For the text-containing cell, return its midpoint in (x, y) coordinate format. 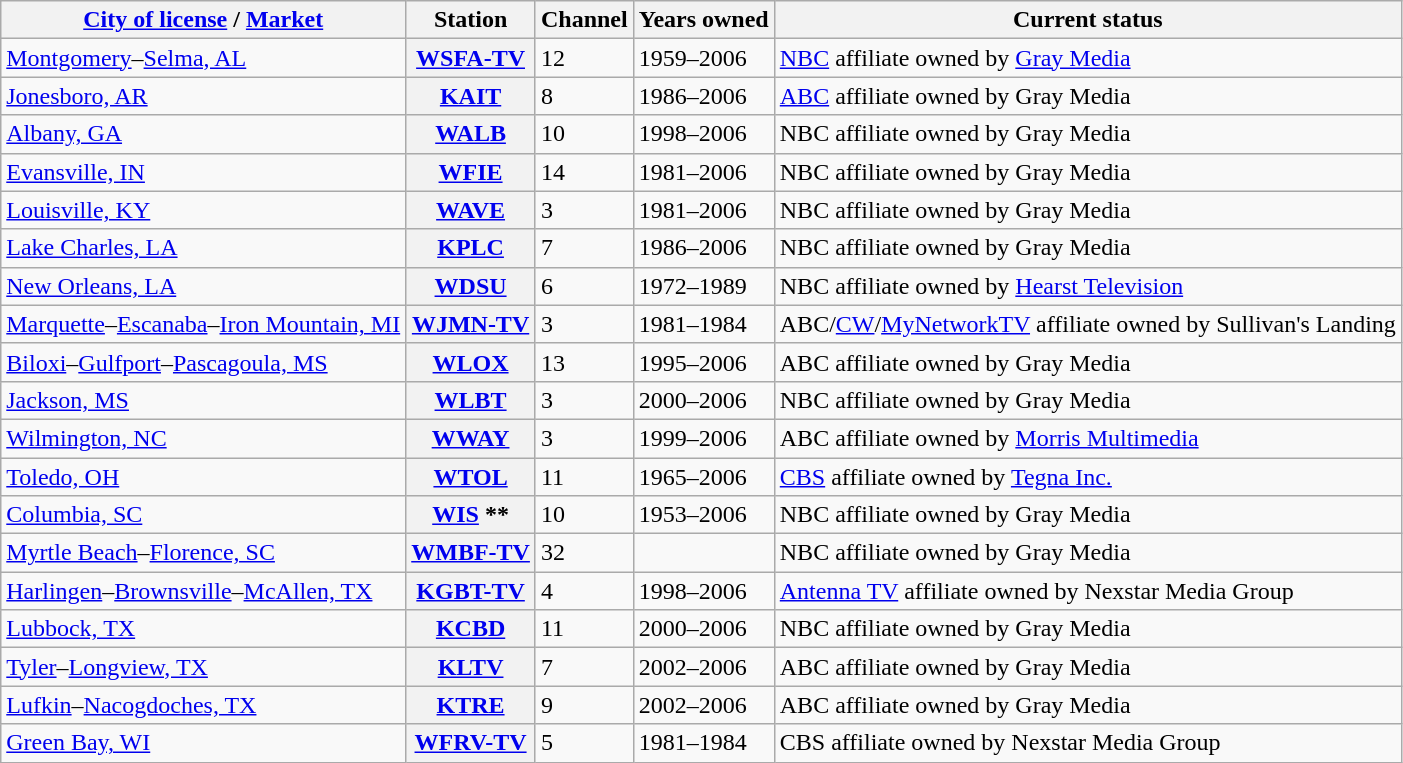
NBC affiliate owned by Hearst Television (1088, 286)
Albany, GA (204, 134)
Harlingen–Brownsville–McAllen, TX (204, 591)
32 (584, 553)
Wilmington, NC (204, 438)
1965–2006 (704, 477)
WFIE (471, 172)
Myrtle Beach–Florence, SC (204, 553)
Lufkin–Nacogdoches, TX (204, 705)
Tyler–Longview, TX (204, 667)
WAVE (471, 210)
WMBF-TV (471, 553)
KAIT (471, 96)
9 (584, 705)
WTOL (471, 477)
CBS affiliate owned by Tegna Inc. (1088, 477)
Marquette–Escanaba–Iron Mountain, MI (204, 324)
KGBT-TV (471, 591)
6 (584, 286)
Jackson, MS (204, 400)
14 (584, 172)
KCBD (471, 629)
Jonesboro, AR (204, 96)
Antenna TV affiliate owned by Nexstar Media Group (1088, 591)
WFRV-TV (471, 743)
1995–2006 (704, 362)
Lake Charles, LA (204, 248)
Toledo, OH (204, 477)
Green Bay, WI (204, 743)
WSFA-TV (471, 58)
City of license / Market (204, 20)
WJMN-TV (471, 324)
8 (584, 96)
Years owned (704, 20)
WLBT (471, 400)
Louisville, KY (204, 210)
ABC affiliate owned by Morris Multimedia (1088, 438)
4 (584, 591)
1959–2006 (704, 58)
1999–2006 (704, 438)
Montgomery–Selma, AL (204, 58)
13 (584, 362)
WWAY (471, 438)
Biloxi–Gulfport–Pascagoula, MS (204, 362)
Current status (1088, 20)
Station (471, 20)
CBS affiliate owned by Nexstar Media Group (1088, 743)
WDSU (471, 286)
KLTV (471, 667)
Channel (584, 20)
WLOX (471, 362)
Lubbock, TX (204, 629)
Evansville, IN (204, 172)
1953–2006 (704, 515)
KTRE (471, 705)
New Orleans, LA (204, 286)
WIS ** (471, 515)
1972–1989 (704, 286)
ABC/CW/MyNetworkTV affiliate owned by Sullivan's Landing (1088, 324)
WALB (471, 134)
KPLC (471, 248)
Columbia, SC (204, 515)
12 (584, 58)
5 (584, 743)
